Find where the given text appears and provide that cell's center as [x, y] coordinate. 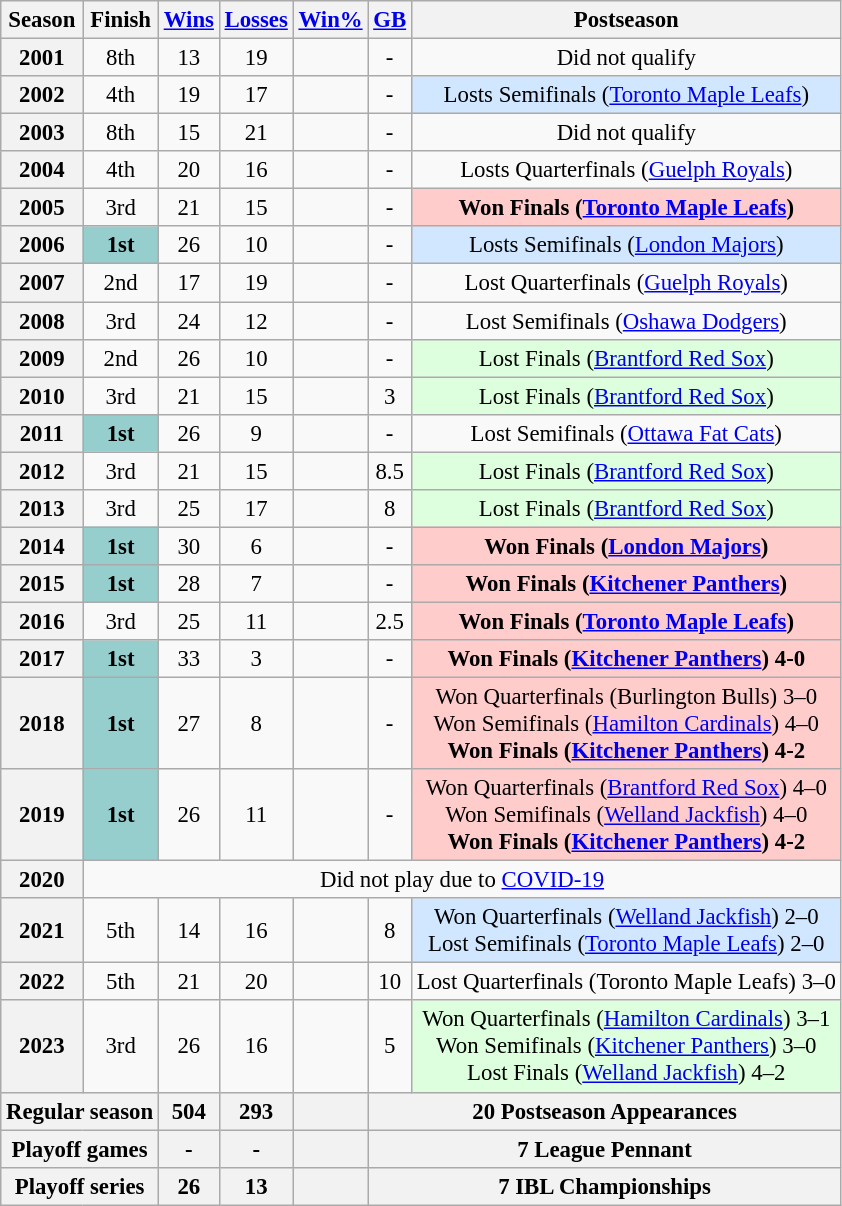
2010 [42, 396]
30 [188, 546]
7 [256, 584]
Losts Semifinals (London Majors) [626, 245]
2019 [42, 815]
7 IBL Championships [604, 1186]
2007 [42, 283]
Losts Semifinals (Toronto Maple Leafs) [626, 95]
9 [256, 433]
2011 [42, 433]
Losts Quarterfinals (Guelph Royals) [626, 170]
20 Postseason Appearances [604, 1111]
24 [188, 321]
2001 [42, 58]
33 [188, 659]
Playoff series [80, 1186]
Playoff games [80, 1149]
Losses [256, 20]
2023 [42, 1047]
Wins [188, 20]
2018 [42, 724]
5 [390, 1047]
Lost Quarterfinals (Guelph Royals) [626, 283]
Lost Quarterfinals (Toronto Maple Leafs) 3–0 [626, 982]
Won Finals (Kitchener Panthers) [626, 584]
504 [188, 1111]
2016 [42, 621]
Won Quarterfinals (Welland Jackfish) 2–0Lost Semifinals (Toronto Maple Leafs) 2–0 [626, 930]
Did not play due to COVID-19 [462, 880]
2009 [42, 358]
2015 [42, 584]
2017 [42, 659]
2014 [42, 546]
2.5 [390, 621]
2012 [42, 471]
Finish [120, 20]
GB [390, 20]
12 [256, 321]
Won Quarterfinals (Hamilton Cardinals) 3–1Won Semifinals (Kitchener Panthers) 3–0Lost Finals (Welland Jackfish) 4–2 [626, 1047]
2002 [42, 95]
Won Quarterfinals (Burlington Bulls) 3–0Won Semifinals (Hamilton Cardinals) 4–0Won Finals (Kitchener Panthers) 4-2 [626, 724]
2013 [42, 509]
8.5 [390, 471]
Regular season [80, 1111]
293 [256, 1111]
2008 [42, 321]
2003 [42, 133]
6 [256, 546]
27 [188, 724]
Won Finals (London Majors) [626, 546]
2006 [42, 245]
2020 [42, 880]
2022 [42, 982]
Postseason [626, 20]
2004 [42, 170]
Win% [330, 20]
2005 [42, 208]
2021 [42, 930]
Won Quarterfinals (Brantford Red Sox) 4–0Won Semifinals (Welland Jackfish) 4–0Won Finals (Kitchener Panthers) 4-2 [626, 815]
7 League Pennant [604, 1149]
Won Finals (Kitchener Panthers) 4-0 [626, 659]
Lost Semifinals (Ottawa Fat Cats) [626, 433]
14 [188, 930]
Lost Semifinals (Oshawa Dodgers) [626, 321]
Season [42, 20]
28 [188, 584]
